Output the [X, Y] coordinate of the center of the cell containing the given text.  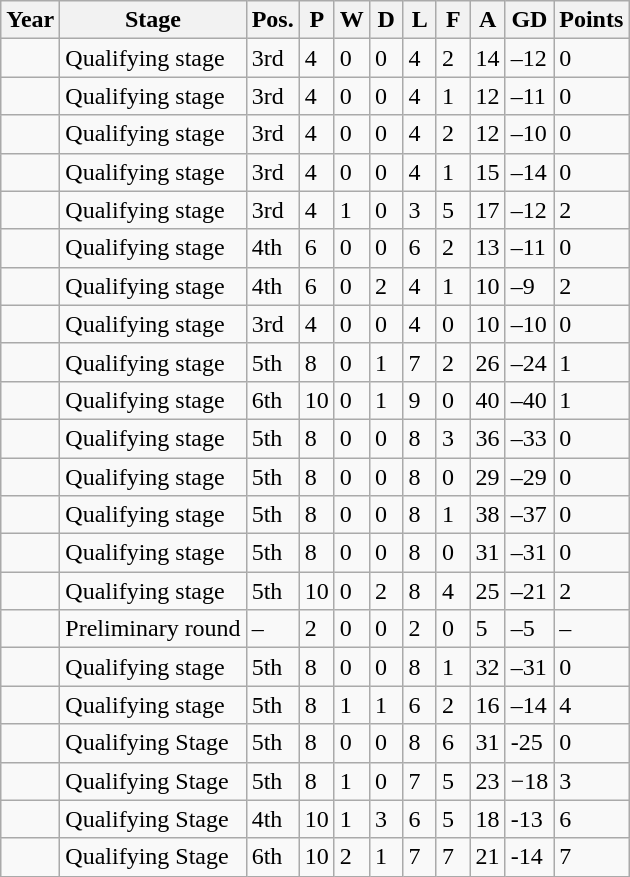
–33 [530, 438]
–37 [530, 515]
Pos. [272, 20]
A [488, 20]
Preliminary round [153, 629]
Stage [153, 20]
17 [488, 210]
−18 [530, 781]
36 [488, 438]
16 [488, 705]
14 [488, 58]
38 [488, 515]
25 [488, 591]
GD [530, 20]
29 [488, 477]
–24 [530, 362]
–29 [530, 477]
Year [30, 20]
-14 [530, 857]
–9 [530, 286]
Points [592, 20]
L [420, 20]
23 [488, 781]
13 [488, 248]
P [316, 20]
18 [488, 819]
-25 [530, 743]
–5 [530, 629]
21 [488, 857]
W [352, 20]
15 [488, 172]
26 [488, 362]
9 [420, 400]
40 [488, 400]
-13 [530, 819]
–40 [530, 400]
D [386, 20]
F [453, 20]
–21 [530, 591]
32 [488, 667]
